Detect which cell encompasses the target text, then output its (x, y) center coordinate. 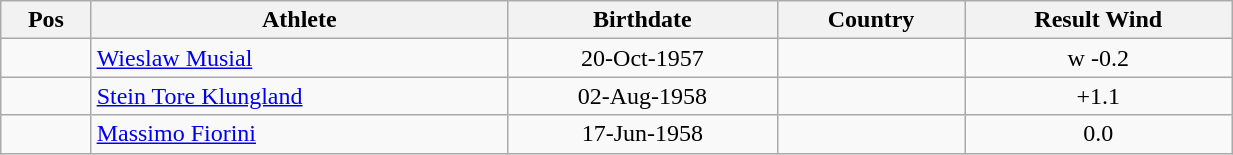
Pos (46, 20)
20-Oct-1957 (643, 58)
Wieslaw Musial (300, 58)
+1.1 (1098, 96)
Massimo Fiorini (300, 134)
Birthdate (643, 20)
Country (871, 20)
w -0.2 (1098, 58)
Athlete (300, 20)
Stein Tore Klungland (300, 96)
Result Wind (1098, 20)
0.0 (1098, 134)
02-Aug-1958 (643, 96)
17-Jun-1958 (643, 134)
